Provide the [x, y] coordinate of the cell's center where the given text is located.  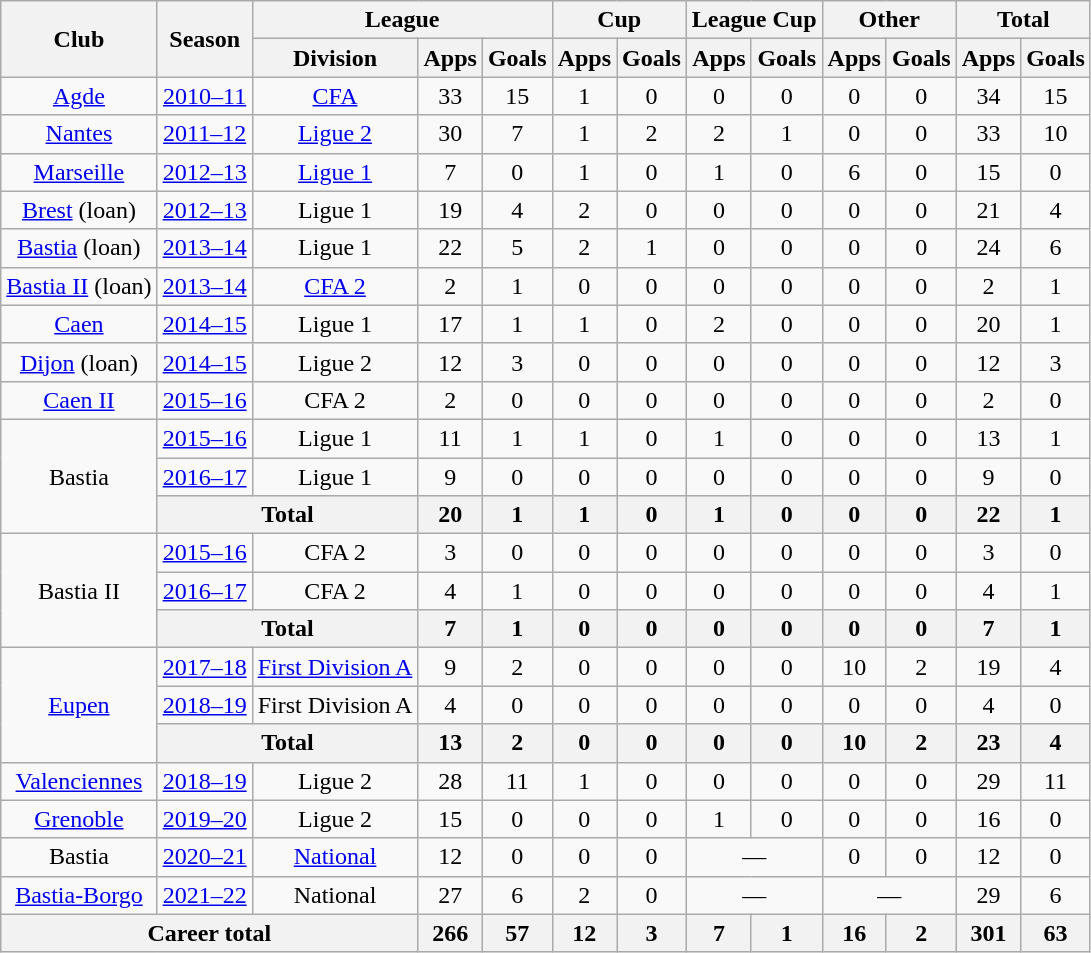
17 [450, 324]
5 [517, 248]
CFA [335, 96]
Other [889, 20]
Caen [79, 324]
63 [1056, 933]
Career total [210, 933]
2019–20 [204, 819]
266 [450, 933]
Bastia-Borgo [79, 895]
Season [204, 39]
League [402, 20]
28 [450, 781]
Eupen [79, 705]
Valenciennes [79, 781]
57 [517, 933]
301 [988, 933]
27 [450, 895]
League Cup [754, 20]
Agde [79, 96]
Marseille [79, 172]
Bastia II (loan) [79, 286]
Club [79, 39]
Nantes [79, 134]
Caen II [79, 400]
34 [988, 96]
Dijon (loan) [79, 362]
Bastia II [79, 591]
2011–12 [204, 134]
23 [988, 743]
Bastia (loan) [79, 248]
Grenoble [79, 819]
2021–22 [204, 895]
24 [988, 248]
2020–21 [204, 857]
2010–11 [204, 96]
21 [988, 210]
2017–18 [204, 667]
Brest (loan) [79, 210]
Division [335, 58]
30 [450, 134]
Cup [619, 20]
